Return the (x, y) coordinate for the center point of the cell that contains the specified text.  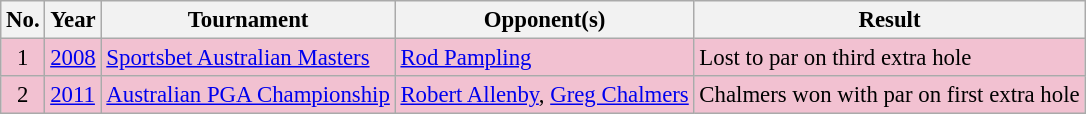
No. (23, 20)
Chalmers won with par on first extra hole (890, 95)
2 (23, 95)
2011 (73, 95)
Sportsbet Australian Masters (248, 58)
1 (23, 58)
Opponent(s) (544, 20)
Australian PGA Championship (248, 95)
Lost to par on third extra hole (890, 58)
Result (890, 20)
2008 (73, 58)
Rod Pampling (544, 58)
Year (73, 20)
Robert Allenby, Greg Chalmers (544, 95)
Tournament (248, 20)
